Determine the [x, y] coordinate at the center of the cell enclosing the given text.  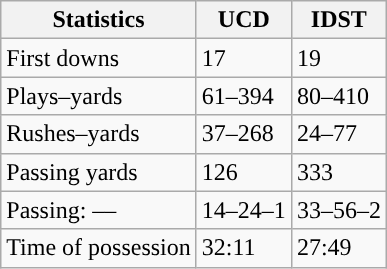
32:11 [244, 248]
17 [244, 58]
14–24–1 [244, 210]
UCD [244, 20]
Rushes–yards [99, 134]
61–394 [244, 96]
33–56–2 [338, 210]
First downs [99, 58]
Statistics [99, 20]
80–410 [338, 96]
Plays–yards [99, 96]
Passing: –– [99, 210]
27:49 [338, 248]
IDST [338, 20]
19 [338, 58]
Time of possession [99, 248]
126 [244, 172]
333 [338, 172]
37–268 [244, 134]
Passing yards [99, 172]
24–77 [338, 134]
